Determine the (x, y) coordinate at the center of the cell enclosing the given text.  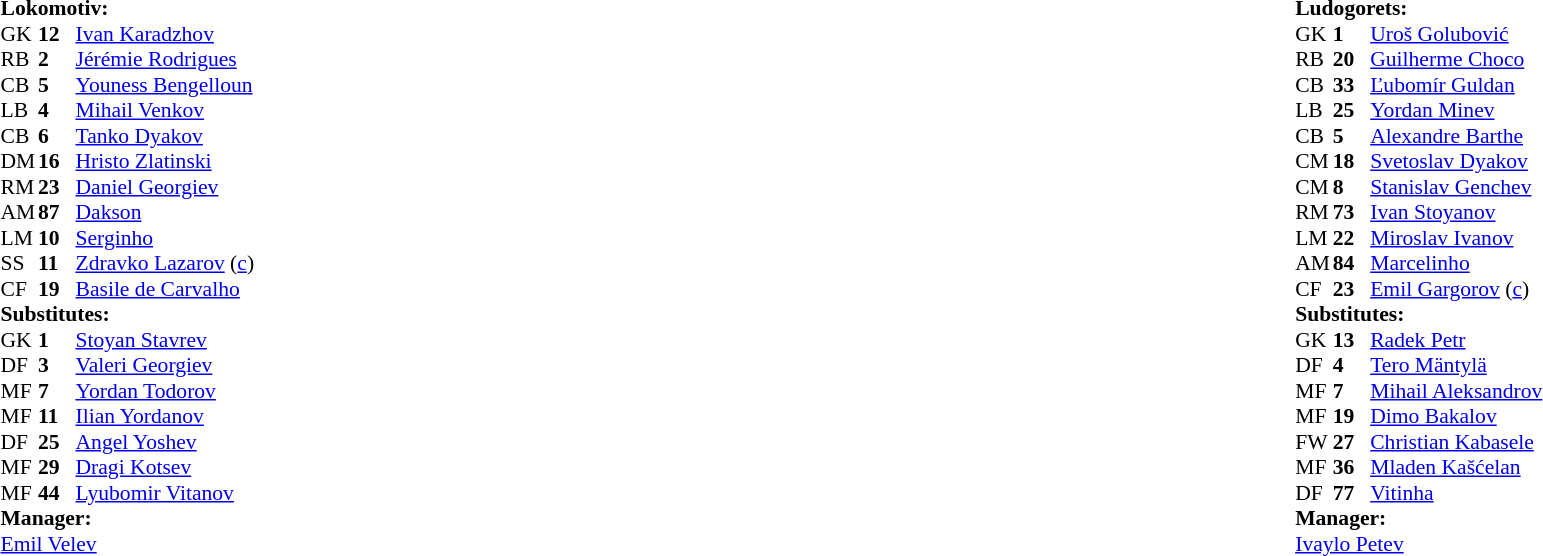
Tanko Dyakov (166, 136)
33 (1352, 85)
Mihail Aleksandrov (1456, 391)
Guilherme Choco (1456, 59)
Valeri Georgiev (166, 365)
84 (1352, 263)
Marcelinho (1456, 263)
Emil Gargorov (c) (1456, 289)
Mladen Kašćelan (1456, 467)
Alexandre Barthe (1456, 136)
Ivan Karadzhov (166, 34)
Stoyan Stavrev (166, 340)
87 (57, 213)
Ilian Yordanov (166, 417)
Tero Mäntylä (1456, 365)
Lyubomir Vitanov (166, 493)
Dakson (166, 213)
44 (57, 493)
29 (57, 467)
3 (57, 365)
8 (1352, 187)
Zdravko Lazarov (c) (166, 263)
Yordan Todorov (166, 391)
Svetoslav Dyakov (1456, 161)
6 (57, 136)
Yordan Minev (1456, 111)
Stanislav Genchev (1456, 187)
SS (19, 263)
Daniel Georgiev (166, 187)
Mihail Venkov (166, 111)
Radek Petr (1456, 340)
Angel Yoshev (166, 442)
16 (57, 161)
27 (1352, 442)
77 (1352, 493)
Youness Bengelloun (166, 85)
Basile de Carvalho (166, 289)
Ľubomír Guldan (1456, 85)
Dimo Bakalov (1456, 417)
18 (1352, 161)
36 (1352, 467)
Serginho (166, 238)
FW (1314, 442)
Vitinha (1456, 493)
13 (1352, 340)
73 (1352, 213)
12 (57, 34)
Jérémie Rodrigues (166, 59)
Miroslav Ivanov (1456, 238)
2 (57, 59)
20 (1352, 59)
Hristo Zlatinski (166, 161)
Dragi Kotsev (166, 467)
22 (1352, 238)
DM (19, 161)
Uroš Golubović (1456, 34)
Ivan Stoyanov (1456, 213)
Christian Kabasele (1456, 442)
10 (57, 238)
